Detect which cell encompasses the target text, then output its [X, Y] center coordinate. 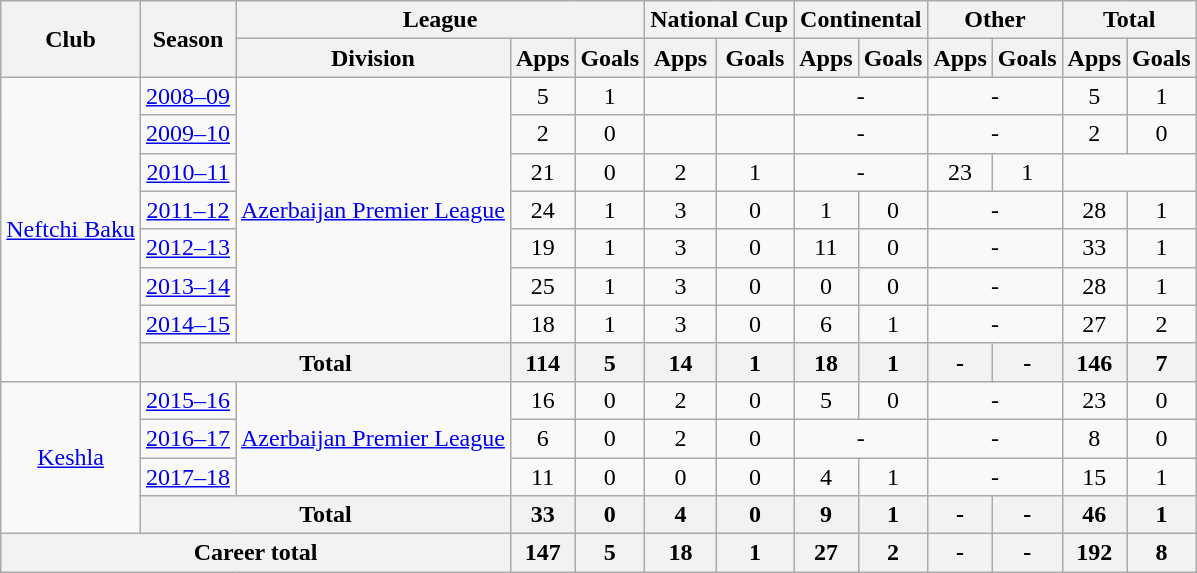
2008–09 [188, 96]
Continental [861, 20]
Neftchi Baku [71, 229]
Division [374, 58]
9 [826, 515]
14 [681, 362]
146 [1094, 362]
147 [542, 553]
15 [1094, 477]
2015–16 [188, 400]
Club [71, 39]
21 [542, 172]
46 [1094, 515]
Keshla [71, 457]
2017–18 [188, 477]
2012–13 [188, 248]
19 [542, 248]
24 [542, 210]
2014–15 [188, 324]
Other [995, 20]
2009–10 [188, 134]
25 [542, 286]
2016–17 [188, 438]
192 [1094, 553]
2010–11 [188, 172]
16 [542, 400]
114 [542, 362]
League [440, 20]
7 [1161, 362]
Career total [256, 553]
National Cup [720, 20]
Season [188, 39]
2011–12 [188, 210]
2013–14 [188, 286]
